Extract the (X, Y) coordinate from the center of the cell holding the provided text.  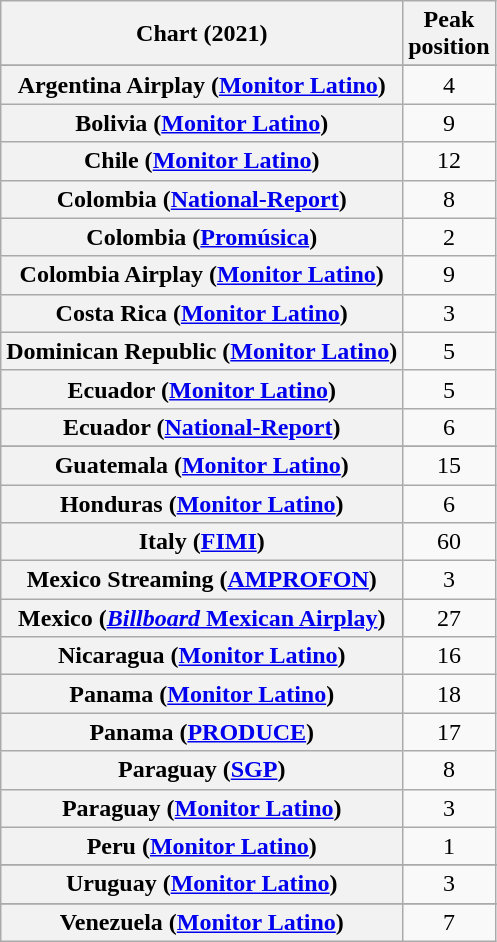
Venezuela (Monitor Latino) (202, 922)
Honduras (Monitor Latino) (202, 503)
Bolivia (Monitor Latino) (202, 123)
Ecuador (Monitor Latino) (202, 389)
Paraguay (Monitor Latino) (202, 808)
Peakposition (449, 34)
7 (449, 922)
Costa Rica (Monitor Latino) (202, 313)
12 (449, 161)
Peru (Monitor Latino) (202, 846)
Colombia (Promúsica) (202, 237)
Mexico Streaming (AMPROFON) (202, 580)
Colombia Airplay (Monitor Latino) (202, 275)
27 (449, 618)
2 (449, 237)
15 (449, 465)
Paraguay (SGP) (202, 770)
Panama (PRODUCE) (202, 732)
Dominican Republic (Monitor Latino) (202, 351)
Ecuador (National-Report) (202, 427)
Nicaragua (Monitor Latino) (202, 656)
17 (449, 732)
1 (449, 846)
4 (449, 85)
Argentina Airplay (Monitor Latino) (202, 85)
Panama (Monitor Latino) (202, 694)
Colombia (National-Report) (202, 199)
Uruguay (Monitor Latino) (202, 884)
18 (449, 694)
Italy (FIMI) (202, 542)
Mexico (Billboard Mexican Airplay) (202, 618)
16 (449, 656)
60 (449, 542)
Guatemala (Monitor Latino) (202, 465)
Chart (2021) (202, 34)
Chile (Monitor Latino) (202, 161)
